Identify which cell holds the provided text, then report its (X, Y) central coordinate. 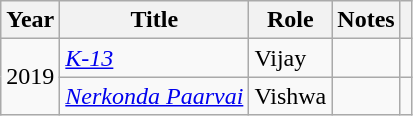
2019 (30, 77)
Title (154, 20)
Notes (366, 20)
Vijay (290, 58)
Vishwa (290, 96)
Nerkonda Paarvai (154, 96)
Year (30, 20)
K-13 (154, 58)
Role (290, 20)
